Scan for the cell matching the given text and deliver its [X, Y] coordinate at center. 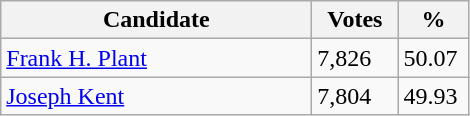
Frank H. Plant [156, 58]
Votes [355, 20]
50.07 [434, 58]
Candidate [156, 20]
Joseph Kent [156, 96]
7,804 [355, 96]
49.93 [434, 96]
% [434, 20]
7,826 [355, 58]
